Identify which cell holds the provided text, then report its [x, y] central coordinate. 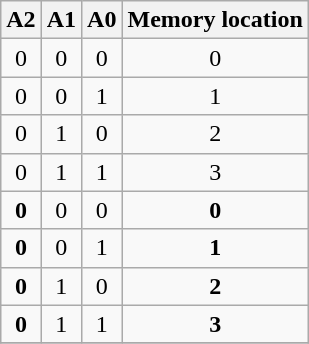
A0 [102, 20]
A1 [61, 20]
A2 [21, 20]
Memory location [215, 20]
